Locate the cell with the specified text and output its (x, y) center coordinate. 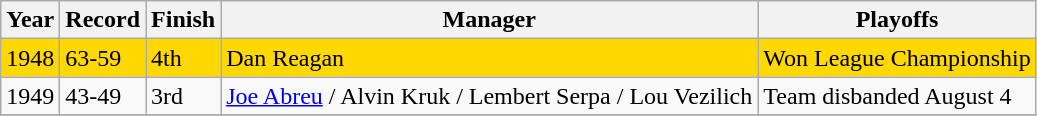
1949 (30, 96)
Dan Reagan (490, 58)
3rd (184, 96)
1948 (30, 58)
Year (30, 20)
Manager (490, 20)
Record (103, 20)
Team disbanded August 4 (897, 96)
Joe Abreu / Alvin Kruk / Lembert Serpa / Lou Vezilich (490, 96)
43-49 (103, 96)
Playoffs (897, 20)
4th (184, 58)
63-59 (103, 58)
Finish (184, 20)
Won League Championship (897, 58)
